Determine the (x, y) coordinate at the center of the cell enclosing the given text.  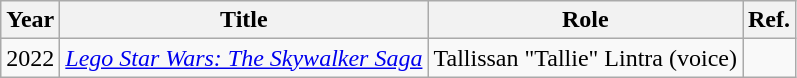
Ref. (768, 20)
Title (244, 20)
Year (30, 20)
Lego Star Wars: The Skywalker Saga (244, 58)
Tallissan "Tallie" Lintra (voice) (586, 58)
Role (586, 20)
2022 (30, 58)
